Extract the (x, y) coordinate from the center of the cell holding the provided text.  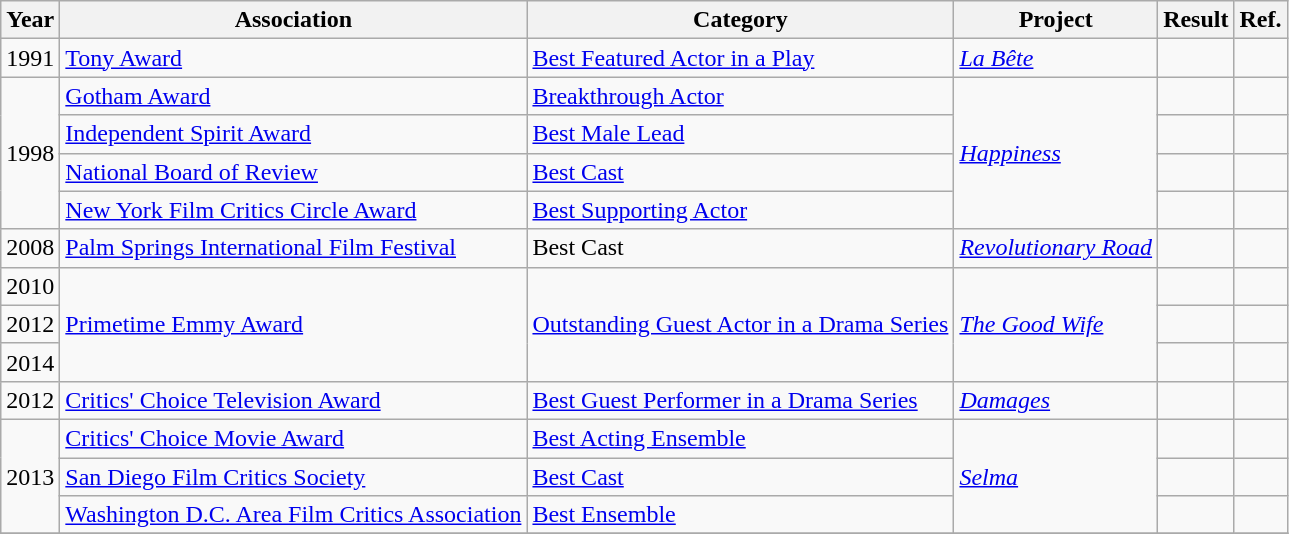
1998 (30, 153)
Primetime Emmy Award (294, 324)
Year (30, 20)
Best Featured Actor in a Play (740, 58)
2014 (30, 362)
Best Supporting Actor (740, 210)
Category (740, 20)
Damages (1056, 400)
Revolutionary Road (1056, 248)
Best Ensemble (740, 515)
Ref. (1260, 20)
Selma (1056, 476)
Independent Spirit Award (294, 134)
The Good Wife (1056, 324)
1991 (30, 58)
Gotham Award (294, 96)
Critics' Choice Television Award (294, 400)
2008 (30, 248)
Project (1056, 20)
Tony Award (294, 58)
Happiness (1056, 153)
2013 (30, 476)
Palm Springs International Film Festival (294, 248)
Critics' Choice Movie Award (294, 438)
Association (294, 20)
Best Guest Performer in a Drama Series (740, 400)
Best Acting Ensemble (740, 438)
Best Male Lead (740, 134)
La Bête (1056, 58)
Result (1196, 20)
Breakthrough Actor (740, 96)
New York Film Critics Circle Award (294, 210)
National Board of Review (294, 172)
Outstanding Guest Actor in a Drama Series (740, 324)
San Diego Film Critics Society (294, 477)
Washington D.C. Area Film Critics Association (294, 515)
2010 (30, 286)
